Return the (X, Y) coordinate for the center point of the cell that contains the specified text.  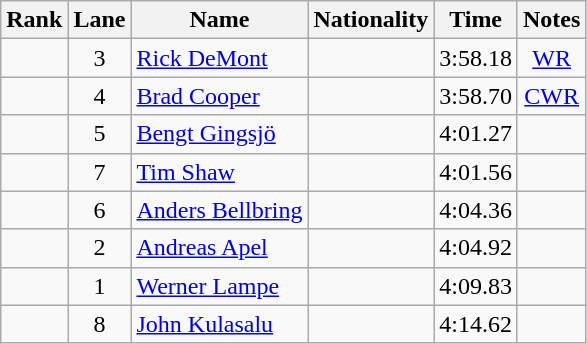
Anders Bellbring (220, 210)
Time (476, 20)
Name (220, 20)
Lane (100, 20)
Tim Shaw (220, 172)
4:04.36 (476, 210)
3 (100, 58)
Andreas Apel (220, 248)
John Kulasalu (220, 324)
Notes (551, 20)
Rank (34, 20)
Werner Lampe (220, 286)
8 (100, 324)
4:04.92 (476, 248)
4:01.27 (476, 134)
Nationality (371, 20)
Brad Cooper (220, 96)
4 (100, 96)
5 (100, 134)
2 (100, 248)
4:14.62 (476, 324)
3:58.18 (476, 58)
Rick DeMont (220, 58)
3:58.70 (476, 96)
4:09.83 (476, 286)
Bengt Gingsjö (220, 134)
4:01.56 (476, 172)
7 (100, 172)
6 (100, 210)
1 (100, 286)
WR (551, 58)
CWR (551, 96)
